Capture the cell that displays the provided text and extract its [X, Y] central coordinate. 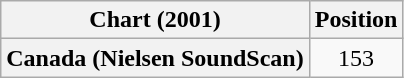
153 [356, 58]
Position [356, 20]
Canada (Nielsen SoundScan) [155, 58]
Chart (2001) [155, 20]
